From the cell containing the given text, extract its center point as [X, Y] coordinate. 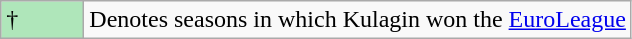
† [42, 20]
Denotes seasons in which Kulagin won the EuroLeague [358, 20]
